Determine the (X, Y) coordinate at the center of the cell enclosing the given text.  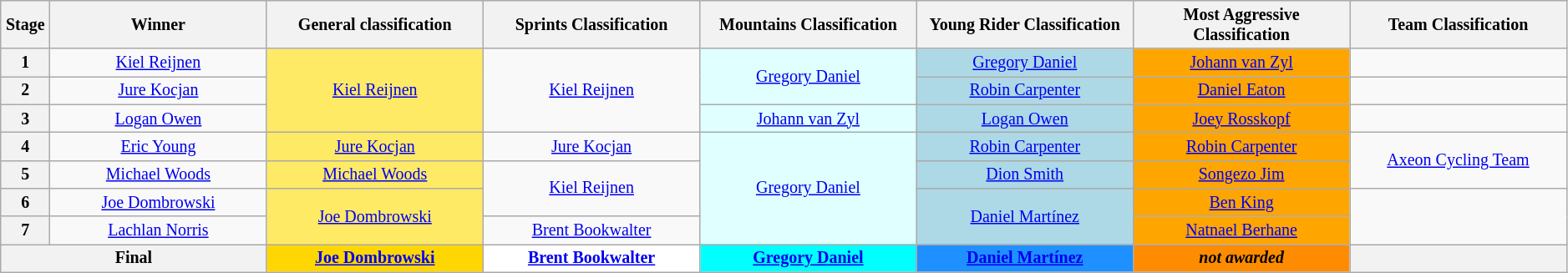
Joey Rosskopf (1241, 119)
Team Classification (1459, 25)
6 (25, 202)
1 (25, 63)
Daniel Eaton (1241, 90)
not awarded (1241, 259)
Mountains Classification (809, 25)
Dion Smith (1024, 174)
Final (134, 259)
Young Rider Classification (1024, 25)
Eric Young (159, 147)
Sprints Classification (591, 25)
General classification (374, 25)
Winner (159, 25)
Ben King (1241, 202)
3 (25, 119)
Lachlan Norris (159, 230)
Natnael Berhane (1241, 230)
Most Aggressive Classification (1241, 25)
5 (25, 174)
Songezo Jim (1241, 174)
Stage (25, 25)
7 (25, 230)
Axeon Cycling Team (1459, 160)
2 (25, 90)
4 (25, 147)
